Output the [x, y] coordinate of the center of the cell containing the given text.  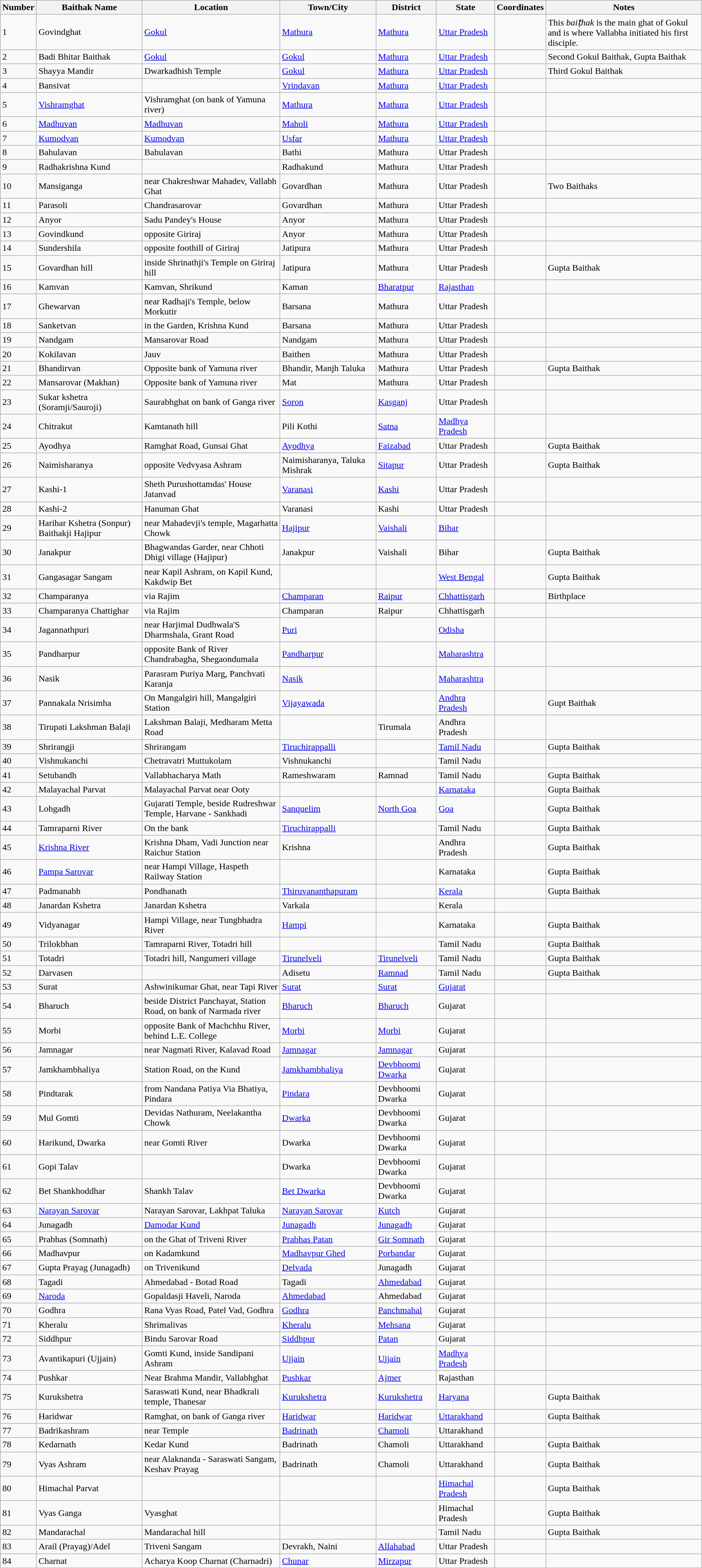
Devidas Nathuram, Neelakantha Chowk [211, 1118]
Pannakala Nrisimha [89, 703]
near Gomti River [211, 1143]
Chunar [328, 1561]
Tamraparni River [89, 828]
Bindu Sarovar Road [211, 1339]
20 [18, 354]
opposite Giriraj [211, 234]
9 [18, 167]
78 [18, 1445]
near Nagmati River, Kalavad Road [211, 1050]
Jagannathpuri [89, 630]
41 [18, 775]
49 [18, 924]
near Temple [211, 1430]
16 [18, 287]
Thiruvananthapuram [328, 891]
Padmanabh [89, 891]
Kamvan, Shrikund [211, 287]
Vishramghat (on bank of Yamuna river) [211, 105]
Mandarachal hill [211, 1532]
Himachal Parvat [89, 1488]
79 [18, 1464]
Allahabad [406, 1546]
This baiṭhak is the main ghat of Gokul and is where Vallabha initiated his first disciple. [624, 32]
Ramghat, on bank of Ganga river [211, 1416]
52 [18, 973]
on Trivenikund [211, 1267]
Charnat [89, 1561]
on the Ghat of Triveni River [211, 1239]
near Alaknanda - Saraswati Sangam, Keshav Prayag [211, 1464]
76 [18, 1416]
Bet Dwarka [328, 1191]
Kaman [328, 287]
Setubandh [89, 775]
Coordinates [520, 7]
31 [18, 577]
near Mahadevji's temple, Magarhatta Chowk [211, 528]
Pindara [328, 1094]
Tirumala [406, 727]
Sanketvan [89, 325]
Kokilavan [89, 354]
Bhagwandas Garder, near Chhoti Dhigi village (Hajipur) [211, 553]
10 [18, 186]
Shrirangji [89, 747]
Sanquelim [328, 809]
Town/City [328, 7]
57 [18, 1069]
11 [18, 205]
Arail (Prayag)/Adel [89, 1546]
Usfar [328, 138]
Shankh Talav [211, 1191]
Patan [406, 1339]
47 [18, 891]
Third Gokul Baithak [624, 71]
State [466, 7]
42 [18, 789]
near Harjimal Dudhwala'S Dharmshala, Grant Road [211, 630]
Damodar Kund [211, 1225]
Mandarachal [89, 1532]
Malayachal Parvat near Ooty [211, 789]
50 [18, 944]
Harihar Kshetra (Sonpur) Baithakji Hajipur [89, 528]
Hampi Village, near Tungbhadra River [211, 924]
Vrindavan [328, 85]
Mat [328, 383]
8 [18, 153]
North Goa [406, 809]
Birthplace [624, 596]
Mul Gomti [89, 1118]
Devrakh, Naini [328, 1546]
17 [18, 306]
beside District Panchayat, Station Road, on bank of Narmada river [211, 1006]
Govardhan hill [89, 268]
58 [18, 1094]
Gupt Baithak [624, 703]
Tirupati Lakshman Balaji [89, 727]
71 [18, 1325]
Soron [328, 402]
Prabhas (Somnath) [89, 1239]
Tamraparni River, Totadri hill [211, 944]
Krishna River [89, 847]
56 [18, 1050]
51 [18, 958]
Goa [466, 809]
80 [18, 1488]
83 [18, 1546]
Acharya Koop Charnat (Charnadri) [211, 1561]
Harikund, Dwarka [89, 1143]
65 [18, 1239]
near Hampi Village, Haspeth Railway Station [211, 872]
Baithen [328, 354]
Radhakrishna Kund [89, 167]
75 [18, 1397]
Ramghat Road, Gunsai Ghat [211, 446]
Pampa Sarovar [89, 872]
32 [18, 596]
Bansivat [89, 85]
in the Garden, Krishna Kund [211, 325]
Totadri [89, 958]
Gir Somnath [406, 1239]
68 [18, 1282]
Malayachal Parvat [89, 789]
46 [18, 872]
Puri [328, 630]
Baithak Name [89, 7]
Rana Vyas Road, Patel Vad, Godhra [211, 1310]
64 [18, 1225]
25 [18, 446]
36 [18, 678]
on Kadamkund [211, 1253]
Kedarnath [89, 1445]
Totadri hill, Nangumeri village [211, 958]
Hanuman Ghat [211, 509]
opposite Vedvyasa Ashram [211, 465]
Sheth Purushottamdas' House Jatanvad [211, 490]
13 [18, 234]
35 [18, 654]
Two Baithaks [624, 186]
Chandrasarovar [211, 205]
West Bengal [466, 577]
Number [18, 7]
59 [18, 1118]
12 [18, 220]
On Mangalgiri hill, Mangalgiri Station [211, 703]
Delvada [328, 1267]
1 [18, 32]
Ajmer [406, 1378]
Porbandar [406, 1253]
near Radhaji's Temple, below Morkutir [211, 306]
Shrirangam [211, 747]
Champaranya Chattighar [89, 610]
29 [18, 528]
3 [18, 71]
19 [18, 340]
33 [18, 610]
23 [18, 402]
Naimisharanya [89, 465]
Shayya Mandir [89, 71]
15 [18, 268]
Vidyanagar [89, 924]
Vyas Ganga [89, 1513]
Gangasagar Sangam [89, 577]
Gujarati Temple, beside Rudreshwar Temple, Harvane - Sankhadi [211, 809]
Krishna Dham, Vadi Junction near Raichur Station [211, 847]
Bharatpur [406, 287]
24 [18, 427]
Kedar Kund [211, 1445]
Parasoli [89, 205]
Naroda [89, 1296]
Pindtarak [89, 1094]
Bhandir, Manjh Taluka [328, 368]
Bet Shankhoddhar [89, 1191]
Darvasen [89, 973]
61 [18, 1167]
Ghewarvan [89, 306]
39 [18, 747]
26 [18, 465]
Shrimalivas [211, 1325]
Vallabhacharya Math [211, 775]
Bhandirvan [89, 368]
Lohgadh [89, 809]
Second Gokul Baithak, Gupta Baithak [624, 57]
34 [18, 630]
Hampi [328, 924]
Ahmedabad - Botad Road [211, 1282]
60 [18, 1143]
73 [18, 1358]
62 [18, 1191]
Satna [406, 427]
Station Road, on the Kund [211, 1069]
Faizabad [406, 446]
Champaranya [89, 596]
Mirzapur [406, 1561]
Location [211, 7]
82 [18, 1532]
38 [18, 727]
Krishna [328, 847]
opposite foothill of Giriraj [211, 248]
Gopaldasji Haveli, Naroda [211, 1296]
Panchmahal [406, 1310]
43 [18, 809]
Mansarovar Road [211, 340]
Sukar kshetra (Soramji/Sauroji) [89, 402]
Ashwinikumar Ghat, near Tapi River [211, 987]
Narayan Sarovar, Lakhpat Taluka [211, 1210]
Prabhas Patan [328, 1239]
Hajipur [328, 528]
Rameshwaram [328, 775]
67 [18, 1267]
Gomti Kund, inside Sandipani Ashram [211, 1358]
Kasganj [406, 402]
Jauv [211, 354]
from Nandana Patiya Via Bhatiya, Pindara [211, 1094]
Sitapur [406, 465]
Govindkund [89, 234]
District [406, 7]
Pili Kothi [328, 427]
Mehsana [406, 1325]
Varkala [328, 905]
70 [18, 1310]
74 [18, 1378]
Naimisharanya, Taluka Mishrak [328, 465]
Pondhanath [211, 891]
Parasram Puriya Marg, Panchvati Karanja [211, 678]
Maholi [328, 124]
near Chakreshwar Mahadev, Vallabh Ghat [211, 186]
Kashi-2 [89, 509]
2 [18, 57]
4 [18, 85]
Sadu Pandey's House [211, 220]
Near Brahma Mandir, Vallabhghat [211, 1378]
Govindghat [89, 32]
7 [18, 138]
22 [18, 383]
81 [18, 1513]
Chetravatri Muttukolam [211, 761]
Mansiganga [89, 186]
66 [18, 1253]
21 [18, 368]
Saraswati Kund, near Bhadkrali temple, Thanesar [211, 1397]
Haryana [466, 1397]
18 [18, 325]
Lakshman Balaji, Medharam Metta Road [211, 727]
Avantikapuri (Ujjain) [89, 1358]
55 [18, 1031]
Chitrakut [89, 427]
Kutch [406, 1210]
opposite Bank of River Chandrabagha, Shegaondumala [211, 654]
69 [18, 1296]
Notes [624, 7]
Trilokbhan [89, 944]
Kashi-1 [89, 490]
77 [18, 1430]
Madhavpur Ghed [328, 1253]
44 [18, 828]
84 [18, 1561]
Odisha [466, 630]
5 [18, 105]
6 [18, 124]
54 [18, 1006]
14 [18, 248]
27 [18, 490]
28 [18, 509]
Gupta Prayag (Junagadh) [89, 1267]
On the bank [211, 828]
Madhavpur [89, 1253]
Gopi Talav [89, 1167]
30 [18, 553]
Triveni Sangam [211, 1546]
53 [18, 987]
Badi Bhitar Baithak [89, 57]
Badrikashram [89, 1430]
Vijayawada [328, 703]
Mansarovar (Makhan) [89, 383]
Vishramghat [89, 105]
72 [18, 1339]
Kamvan [89, 287]
48 [18, 905]
Vyasghat [211, 1513]
40 [18, 761]
Kamtanath hill [211, 427]
near Kapil Ashram, on Kapil Kund, Kakdwip Bet [211, 577]
Bathi [328, 153]
Radhakund [328, 167]
Vyas Ashram [89, 1464]
37 [18, 703]
63 [18, 1210]
inside Shrinathji's Temple on Giriraj hill [211, 268]
45 [18, 847]
Sundershila [89, 248]
Saurabhghat on bank of Ganga river [211, 402]
opposite Bank of Machchhu River, behind L.E. College [211, 1031]
Dwarkadhish Temple [211, 71]
Adisetu [328, 973]
